Provide the [x, y] coordinate of the cell's center where the given text is located.  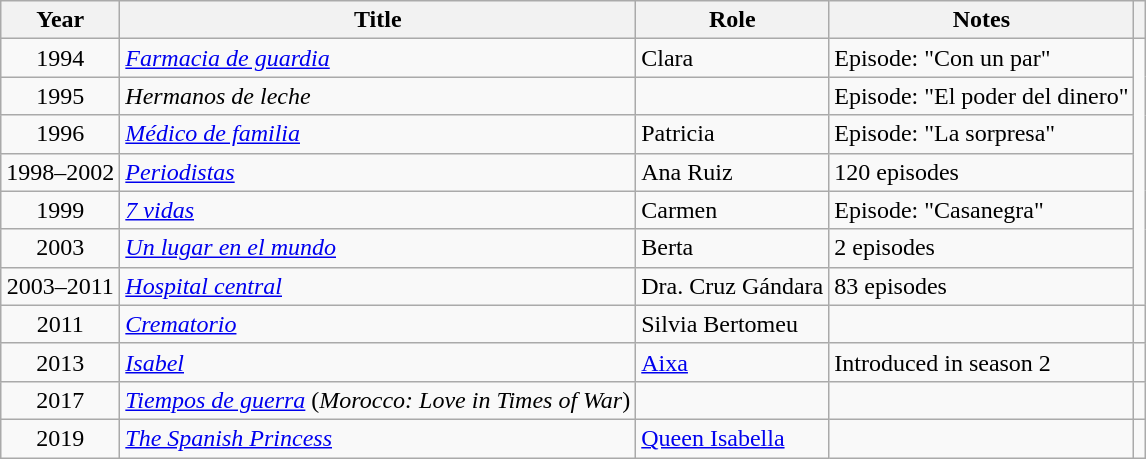
Notes [982, 20]
2003–2011 [60, 286]
2 episodes [982, 248]
Un lugar en el mundo [378, 248]
Hermanos de leche [378, 96]
2013 [60, 362]
2011 [60, 324]
2003 [60, 248]
Aixa [732, 362]
Ana Ruiz [732, 172]
Silvia Bertomeu [732, 324]
Berta [732, 248]
2019 [60, 438]
120 episodes [982, 172]
Introduced in season 2 [982, 362]
Médico de familia [378, 134]
Episode: "Casanegra" [982, 210]
7 vidas [378, 210]
2017 [60, 400]
1998–2002 [60, 172]
Patricia [732, 134]
Dra. Cruz Gándara [732, 286]
Clara [732, 58]
Queen Isabella [732, 438]
Farmacia de guardia [378, 58]
Crematorio [378, 324]
1996 [60, 134]
Isabel [378, 362]
1999 [60, 210]
83 episodes [982, 286]
1994 [60, 58]
Carmen [732, 210]
Episode: "Con un par" [982, 58]
Hospital central [378, 286]
The Spanish Princess [378, 438]
Title [378, 20]
Tiempos de guerra (Morocco: Love in Times of War) [378, 400]
Episode: "La sorpresa" [982, 134]
Role [732, 20]
Periodistas [378, 172]
Episode: "El poder del dinero" [982, 96]
Year [60, 20]
1995 [60, 96]
